Return the [x, y] coordinate for the center point of the cell that contains the specified text.  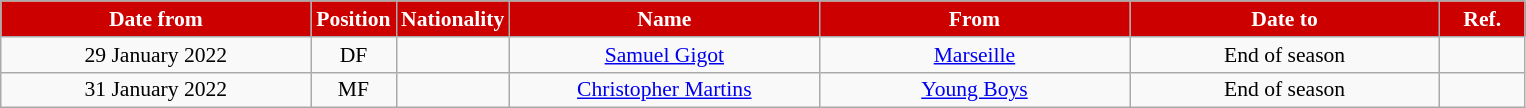
Name [664, 19]
MF [354, 90]
From [974, 19]
Young Boys [974, 90]
Position [354, 19]
29 January 2022 [156, 55]
31 January 2022 [156, 90]
Marseille [974, 55]
Date from [156, 19]
Date to [1285, 19]
Nationality [452, 19]
Christopher Martins [664, 90]
DF [354, 55]
Ref. [1482, 19]
Samuel Gigot [664, 55]
